Pinpoint the cell where the given text exists, returning its (X, Y) midpoint coordinate. 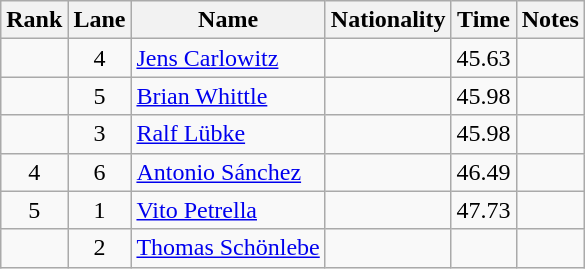
2 (100, 248)
Thomas Schönlebe (228, 248)
Ralf Lübke (228, 134)
47.73 (484, 210)
1 (100, 210)
Rank (34, 20)
46.49 (484, 172)
3 (100, 134)
Jens Carlowitz (228, 58)
Brian Whittle (228, 96)
Lane (100, 20)
Time (484, 20)
6 (100, 172)
Name (228, 20)
Nationality (388, 20)
Vito Petrella (228, 210)
Antonio Sánchez (228, 172)
Notes (550, 20)
45.63 (484, 58)
